Capture the cell that displays the provided text and extract its [x, y] central coordinate. 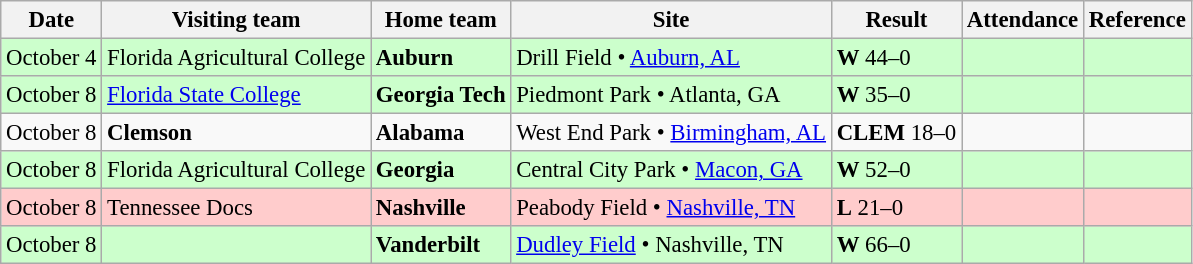
Reference [1137, 20]
Georgia [441, 170]
L 21–0 [896, 208]
Auburn [441, 58]
W 66–0 [896, 245]
Dudley Field • Nashville, TN [671, 245]
CLEM 18–0 [896, 133]
W 52–0 [896, 170]
Piedmont Park • Atlanta, GA [671, 95]
Result [896, 20]
Central City Park • Macon, GA [671, 170]
W 35–0 [896, 95]
Nashville [441, 208]
Georgia Tech [441, 95]
Peabody Field • Nashville, TN [671, 208]
Visiting team [236, 20]
Alabama [441, 133]
Tennessee Docs [236, 208]
Clemson [236, 133]
W 44–0 [896, 58]
Site [671, 20]
Home team [441, 20]
Drill Field • Auburn, AL [671, 58]
Date [52, 20]
Vanderbilt [441, 245]
October 4 [52, 58]
Florida State College [236, 95]
Attendance [1023, 20]
West End Park • Birmingham, AL [671, 133]
